Pinpoint the cell where the given text exists, returning its (X, Y) midpoint coordinate. 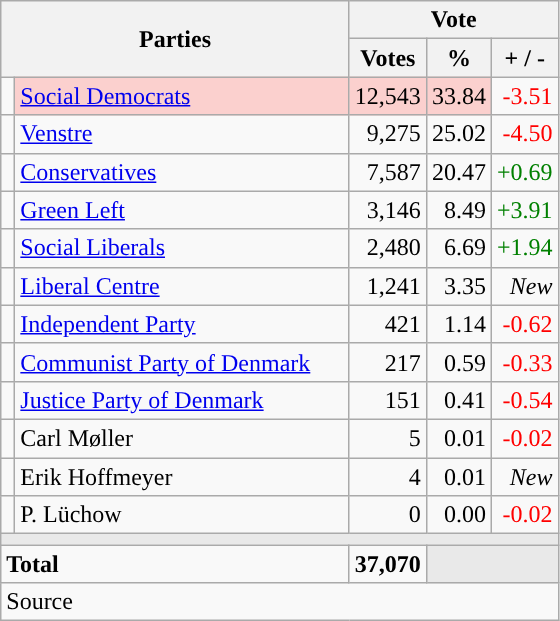
Justice Party of Denmark (182, 400)
+ / - (524, 58)
2,480 (388, 248)
Vote (454, 20)
Communist Party of Denmark (182, 362)
Green Left (182, 210)
Conservatives (182, 172)
151 (388, 400)
3.35 (458, 286)
0.59 (458, 362)
37,070 (388, 564)
Erik Hoffmeyer (182, 477)
+3.91 (524, 210)
Source (280, 602)
421 (388, 324)
Social Liberals (182, 248)
Independent Party (182, 324)
0.41 (458, 400)
6.69 (458, 248)
+0.69 (524, 172)
1,241 (388, 286)
% (458, 58)
Social Democrats (182, 96)
Venstre (182, 134)
25.02 (458, 134)
-0.62 (524, 324)
0.00 (458, 515)
9,275 (388, 134)
3,146 (388, 210)
217 (388, 362)
33.84 (458, 96)
Carl Møller (182, 438)
4 (388, 477)
P. Lüchow (182, 515)
-0.54 (524, 400)
Liberal Centre (182, 286)
-3.51 (524, 96)
20.47 (458, 172)
8.49 (458, 210)
1.14 (458, 324)
-0.33 (524, 362)
12,543 (388, 96)
0 (388, 515)
Votes (388, 58)
+1.94 (524, 248)
5 (388, 438)
Total (176, 564)
7,587 (388, 172)
Parties (176, 39)
-4.50 (524, 134)
